Identify which cell holds the provided text, then report its [x, y] central coordinate. 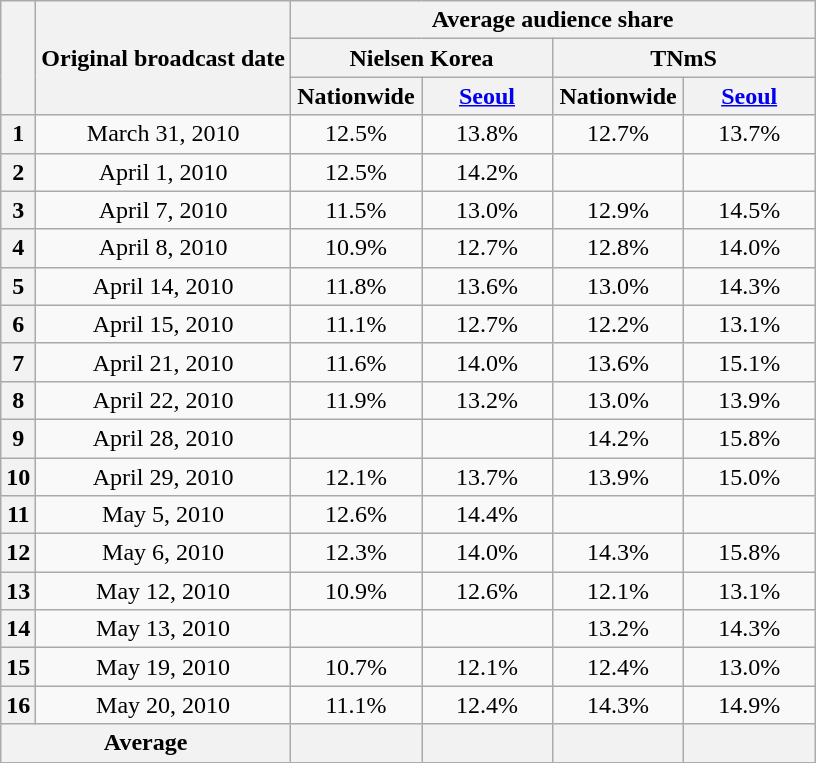
15.0% [750, 477]
TNmS [684, 58]
April 7, 2010 [164, 210]
Nielsen Korea [421, 58]
11.6% [356, 362]
14.9% [750, 705]
14 [18, 629]
April 22, 2010 [164, 400]
May 5, 2010 [164, 515]
2 [18, 172]
Original broadcast date [164, 58]
10 [18, 477]
April 1, 2010 [164, 172]
14.4% [488, 515]
April 15, 2010 [164, 324]
3 [18, 210]
8 [18, 400]
April 8, 2010 [164, 248]
April 14, 2010 [164, 286]
15.1% [750, 362]
May 13, 2010 [164, 629]
11.9% [356, 400]
12.8% [618, 248]
11.5% [356, 210]
April 21, 2010 [164, 362]
7 [18, 362]
6 [18, 324]
April 28, 2010 [164, 438]
11.8% [356, 286]
15 [18, 667]
May 12, 2010 [164, 591]
May 6, 2010 [164, 553]
11 [18, 515]
5 [18, 286]
10.7% [356, 667]
4 [18, 248]
March 31, 2010 [164, 134]
14.5% [750, 210]
16 [18, 705]
May 19, 2010 [164, 667]
1 [18, 134]
April 29, 2010 [164, 477]
12 [18, 553]
12.9% [618, 210]
Average audience share [552, 20]
12.3% [356, 553]
12.2% [618, 324]
13 [18, 591]
9 [18, 438]
Average [146, 743]
13.8% [488, 134]
May 20, 2010 [164, 705]
